Return the [x, y] coordinate for the center point of the cell that contains the specified text.  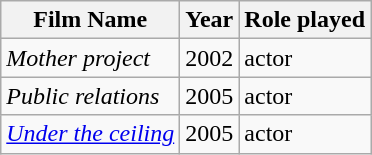
Public relations [90, 96]
2002 [210, 58]
Year [210, 20]
Film Name [90, 20]
Mother project [90, 58]
Role played [305, 20]
Under the ceiling [90, 134]
